Return the [X, Y] coordinate for the center point of the cell that contains the specified text.  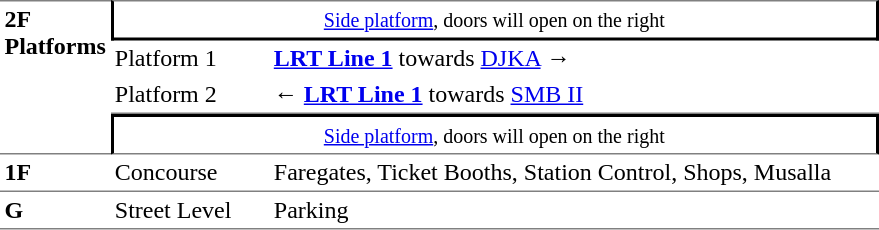
G [55, 211]
Parking [574, 211]
LRT Line 1 towards DJKA → [574, 58]
← LRT Line 1 towards SMB II [574, 95]
1F [55, 173]
Platform 2 [190, 95]
Platform 1 [190, 58]
Faregates, Ticket Booths, Station Control, Shops, Musalla [574, 173]
Street Level [190, 211]
2FPlatforms [55, 77]
Concourse [190, 173]
